Provide the (X, Y) coordinate of the cell's center where the given text is located.  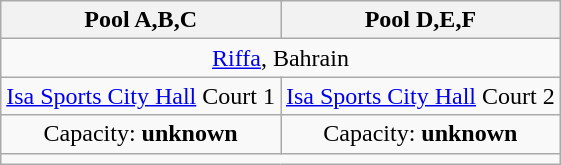
Pool D,E,F (420, 20)
Isa Sports City Hall Court 1 (141, 96)
Riffa, Bahrain (281, 58)
Pool A,B,C (141, 20)
Isa Sports City Hall Court 2 (420, 96)
